Return the (X, Y) coordinate for the center point of the cell that contains the specified text.  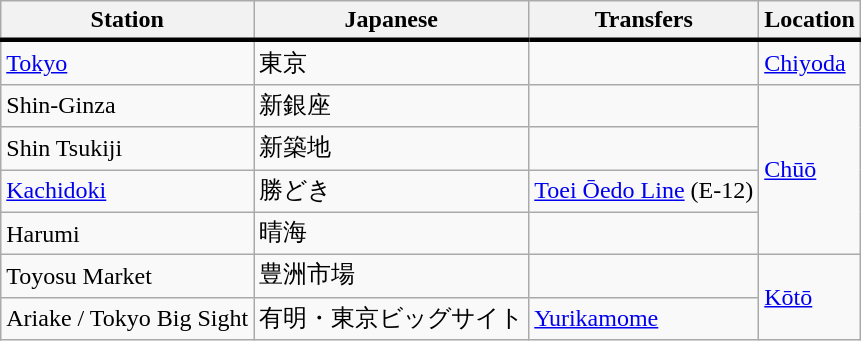
Kachidoki (128, 192)
Transfers (644, 21)
新銀座 (392, 106)
Tokyo (128, 62)
Chūō (810, 169)
Japanese (392, 21)
晴海 (392, 234)
Harumi (128, 234)
Toei Ōedo Line (E-12) (644, 192)
勝どき (392, 192)
新築地 (392, 148)
Toyosu Market (128, 276)
Shin-Ginza (128, 106)
Station (128, 21)
有明・東京ビッグサイト (392, 318)
豊洲市場 (392, 276)
Yurikamome (644, 318)
Location (810, 21)
Kōtō (810, 298)
Chiyoda (810, 62)
東京 (392, 62)
Shin Tsukiji (128, 148)
Ariake / Tokyo Big Sight (128, 318)
